Find where the given text appears and provide that cell's center as [X, Y] coordinate. 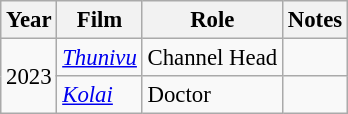
Thunivu [100, 58]
Kolai [100, 95]
Role [212, 20]
Doctor [212, 95]
Film [100, 20]
Notes [314, 20]
2023 [29, 76]
Channel Head [212, 58]
Year [29, 20]
